Provide the [X, Y] coordinate of the cell's center where the given text is located.  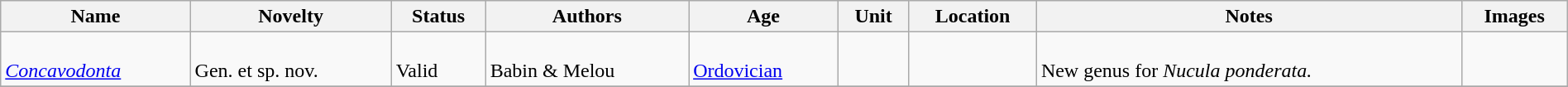
Notes [1249, 17]
Age [764, 17]
Concavodonta [96, 60]
Valid [438, 60]
Location [973, 17]
Images [1514, 17]
Babin & Melou [587, 60]
Name [96, 17]
Authors [587, 17]
New genus for Nucula ponderata. [1249, 60]
Unit [873, 17]
Ordovician [764, 60]
Novelty [291, 17]
Gen. et sp. nov. [291, 60]
Status [438, 17]
